Return the [X, Y] coordinate for the center point of the cell that contains the specified text.  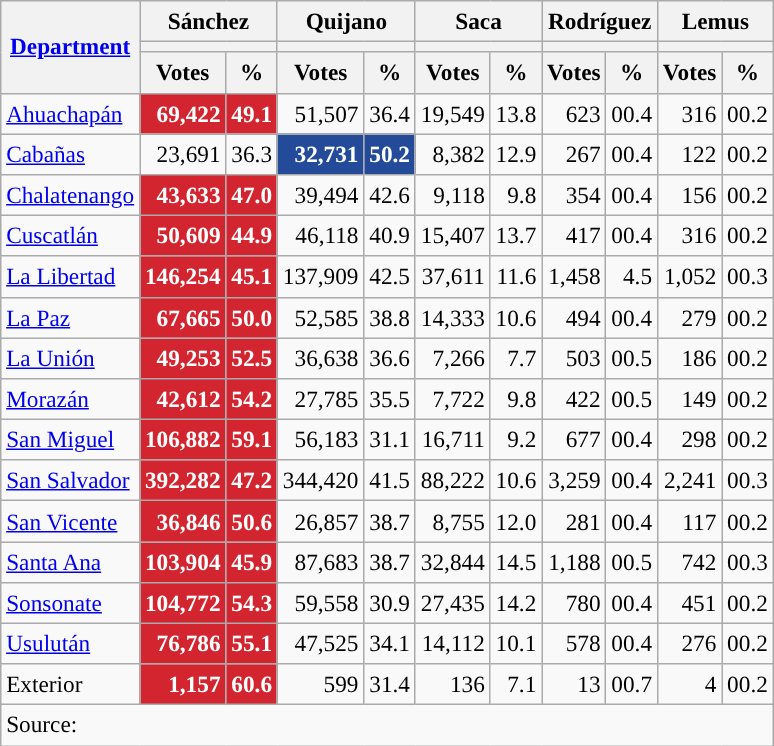
40.9 [390, 236]
49.1 [252, 114]
12.9 [516, 154]
4.5 [632, 276]
50,609 [183, 236]
12.0 [516, 520]
88,222 [452, 480]
149 [689, 398]
137,909 [320, 276]
7,266 [452, 358]
54.2 [252, 398]
50.2 [390, 154]
578 [574, 644]
599 [320, 684]
1,458 [574, 276]
La Unión [70, 358]
Quijano [346, 20]
37,611 [452, 276]
La Paz [70, 318]
56,183 [320, 440]
Ahuachapán [70, 114]
103,904 [183, 562]
19,549 [452, 114]
451 [689, 602]
Usulután [70, 644]
106,882 [183, 440]
503 [574, 358]
Chalatenango [70, 194]
417 [574, 236]
117 [689, 520]
4 [689, 684]
Source: [387, 724]
494 [574, 318]
36.4 [390, 114]
13.8 [516, 114]
677 [574, 440]
392,282 [183, 480]
San Salvador [70, 480]
Cabañas [70, 154]
7.1 [516, 684]
156 [689, 194]
8,382 [452, 154]
267 [574, 154]
45.9 [252, 562]
8,755 [452, 520]
31.4 [390, 684]
36,846 [183, 520]
344,420 [320, 480]
16,711 [452, 440]
26,857 [320, 520]
2,241 [689, 480]
298 [689, 440]
36.3 [252, 154]
60.6 [252, 684]
34.1 [390, 644]
La Libertad [70, 276]
87,683 [320, 562]
36.6 [390, 358]
59,558 [320, 602]
Department [70, 46]
Morazán [70, 398]
52,585 [320, 318]
1,052 [689, 276]
1,188 [574, 562]
11.6 [516, 276]
146,254 [183, 276]
780 [574, 602]
14,333 [452, 318]
Saca [478, 20]
122 [689, 154]
San Vicente [70, 520]
45.1 [252, 276]
1,157 [183, 684]
32,731 [320, 154]
27,785 [320, 398]
42.6 [390, 194]
27,435 [452, 602]
7.7 [516, 358]
279 [689, 318]
47.0 [252, 194]
Sonsonate [70, 602]
54.3 [252, 602]
Rodríguez [600, 20]
50.6 [252, 520]
46,118 [320, 236]
59.1 [252, 440]
13.7 [516, 236]
276 [689, 644]
281 [574, 520]
Sánchez [209, 20]
31.1 [390, 440]
623 [574, 114]
San Miguel [70, 440]
51,507 [320, 114]
50.0 [252, 318]
9.2 [516, 440]
76,786 [183, 644]
9,118 [452, 194]
354 [574, 194]
13 [574, 684]
47,525 [320, 644]
36,638 [320, 358]
3,259 [574, 480]
43,633 [183, 194]
44.9 [252, 236]
42.5 [390, 276]
41.5 [390, 480]
Exterior [70, 684]
10.1 [516, 644]
186 [689, 358]
136 [452, 684]
42,612 [183, 398]
422 [574, 398]
38.8 [390, 318]
Cuscatlán [70, 236]
104,772 [183, 602]
00.7 [632, 684]
52.5 [252, 358]
32,844 [452, 562]
Lemus [715, 20]
7,722 [452, 398]
30.9 [390, 602]
35.5 [390, 398]
742 [689, 562]
14,112 [452, 644]
47.2 [252, 480]
23,691 [183, 154]
49,253 [183, 358]
14.5 [516, 562]
39,494 [320, 194]
15,407 [452, 236]
69,422 [183, 114]
67,665 [183, 318]
Santa Ana [70, 562]
55.1 [252, 644]
14.2 [516, 602]
